Return (X, Y) of the center of cell containing provided text 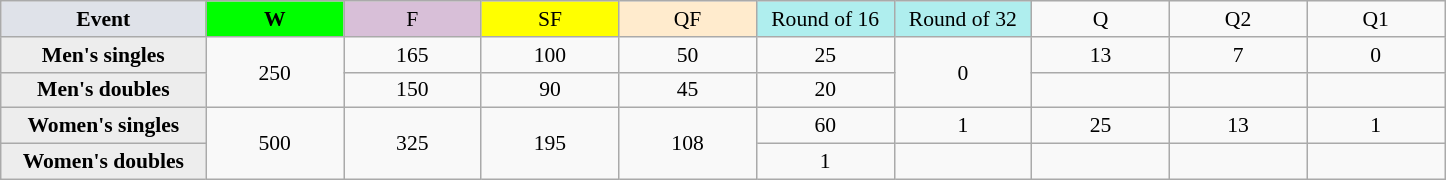
Women's doubles (104, 162)
195 (550, 144)
7 (1238, 55)
165 (413, 55)
Q2 (1238, 19)
Round of 16 (825, 19)
500 (275, 144)
100 (550, 55)
50 (688, 55)
90 (550, 90)
Q (1101, 19)
325 (413, 144)
W (275, 19)
Men's singles (104, 55)
QF (688, 19)
Men's doubles (104, 90)
108 (688, 144)
Round of 32 (963, 19)
SF (550, 19)
Q1 (1376, 19)
150 (413, 90)
250 (275, 72)
F (413, 19)
Event (104, 19)
20 (825, 90)
45 (688, 90)
60 (825, 126)
Women's singles (104, 126)
